Output the (x, y) coordinate of the center of the cell containing the given text.  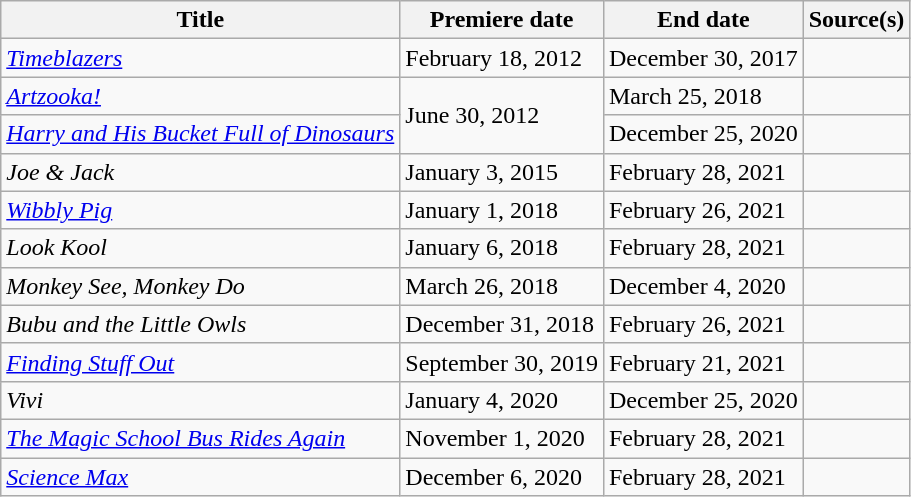
January 3, 2015 (502, 172)
Title (200, 20)
Bubu and the Little Owls (200, 324)
January 1, 2018 (502, 210)
March 26, 2018 (502, 286)
February 21, 2021 (703, 362)
Wibbly Pig (200, 210)
December 6, 2020 (502, 477)
January 6, 2018 (502, 248)
December 30, 2017 (703, 58)
Science Max (200, 477)
Joe & Jack (200, 172)
Timeblazers (200, 58)
November 1, 2020 (502, 438)
Look Kool (200, 248)
Finding Stuff Out (200, 362)
Premiere date (502, 20)
Vivi (200, 400)
March 25, 2018 (703, 96)
February 18, 2012 (502, 58)
Harry and His Bucket Full of Dinosaurs (200, 134)
December 4, 2020 (703, 286)
January 4, 2020 (502, 400)
The Magic School Bus Rides Again (200, 438)
September 30, 2019 (502, 362)
December 31, 2018 (502, 324)
June 30, 2012 (502, 115)
Artzooka! (200, 96)
Monkey See, Monkey Do (200, 286)
Source(s) (856, 20)
End date (703, 20)
